Provide the [X, Y] coordinate of the cell's center where the given text is located.  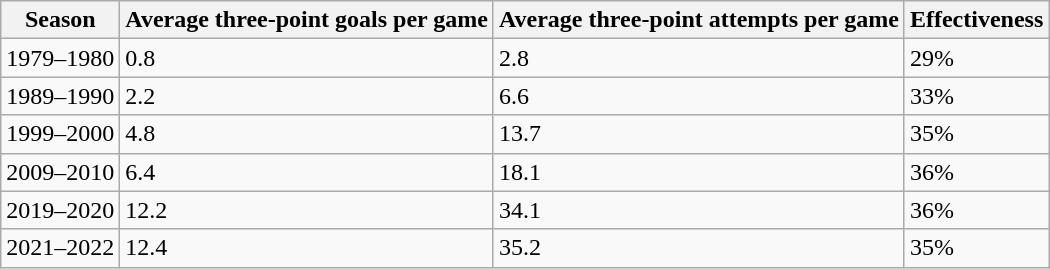
0.8 [307, 58]
1989–1990 [60, 96]
Effectiveness [976, 20]
Average three-point attempts per game [698, 20]
2019–2020 [60, 210]
Season [60, 20]
12.4 [307, 248]
33% [976, 96]
13.7 [698, 134]
18.1 [698, 172]
2009–2010 [60, 172]
29% [976, 58]
4.8 [307, 134]
1999–2000 [60, 134]
2.8 [698, 58]
Average three-point goals per game [307, 20]
2021–2022 [60, 248]
12.2 [307, 210]
6.6 [698, 96]
2.2 [307, 96]
35.2 [698, 248]
6.4 [307, 172]
34.1 [698, 210]
1979–1980 [60, 58]
